Provide the (x, y) coordinate of the cell's center where the given text is located.  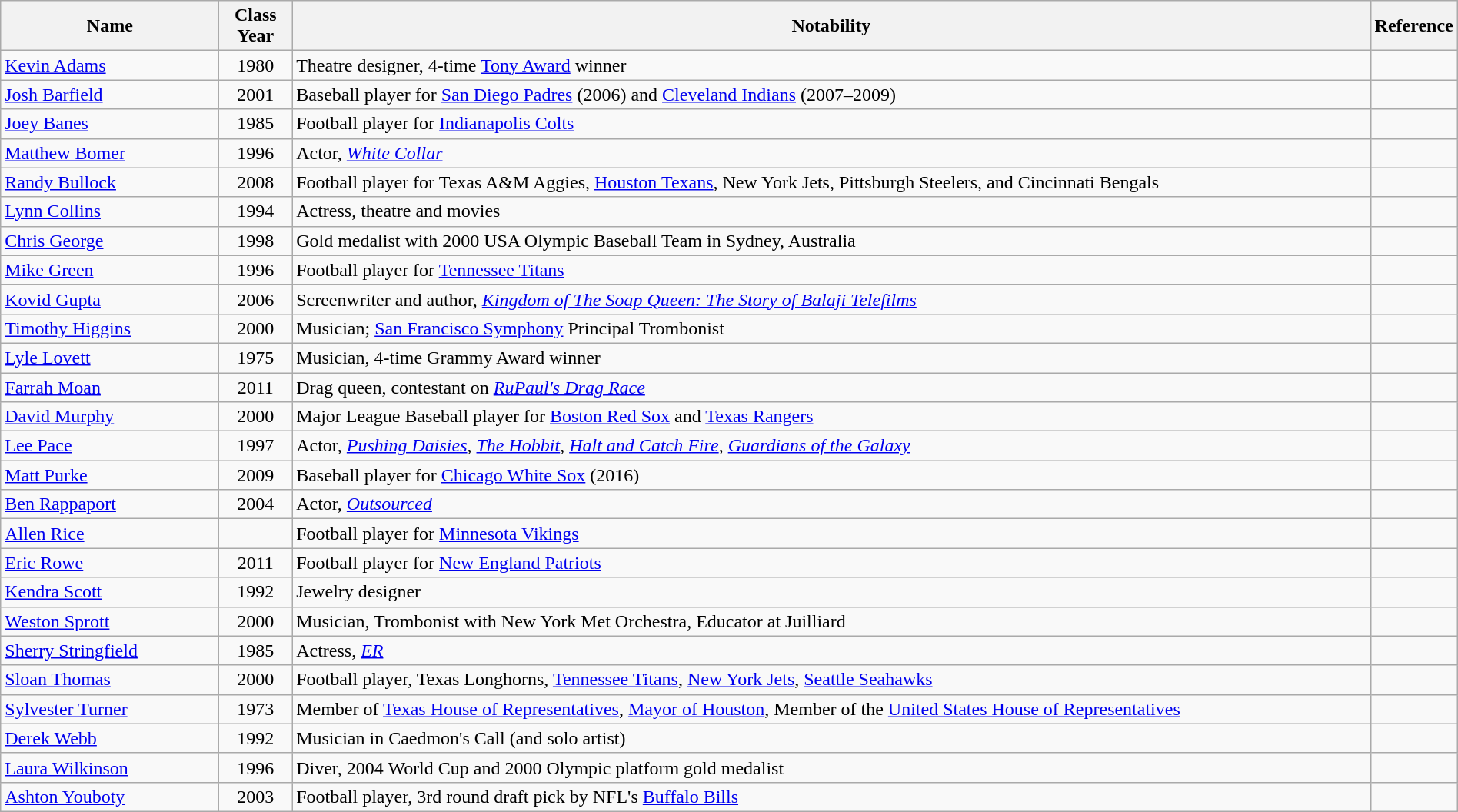
Kevin Adams (110, 65)
1994 (255, 211)
Musician, Trombonist with New York Met Orchestra, Educator at Juilliard (831, 621)
Diver, 2004 World Cup and 2000 Olympic platform gold medalist (831, 767)
Laura Wilkinson (110, 767)
1975 (255, 358)
Lyle Lovett (110, 358)
1997 (255, 446)
2001 (255, 95)
Joey Banes (110, 124)
Football player for Texas A&M Aggies, Houston Texans, New York Jets, Pittsburgh Steelers, and Cincinnati Bengals (831, 182)
Timothy Higgins (110, 328)
2004 (255, 504)
2003 (255, 797)
Football player for Tennessee Titans (831, 270)
1980 (255, 65)
Drag queen, contestant on RuPaul's Drag Race (831, 387)
Football player, 3rd round draft pick by NFL's Buffalo Bills (831, 797)
Member of Texas House of Representatives, Mayor of Houston, Member of the United States House of Representatives (831, 709)
Actress, ER (831, 651)
Eric Rowe (110, 563)
Weston Sprott (110, 621)
Baseball player for Chicago White Sox (2016) (831, 475)
Ben Rappaport (110, 504)
Jewelry designer (831, 592)
2009 (255, 475)
Actor, Outsourced (831, 504)
Theatre designer, 4-time Tony Award winner (831, 65)
1973 (255, 709)
Gold medalist with 2000 USA Olympic Baseball Team in Sydney, Australia (831, 241)
Chris George (110, 241)
Football player for New England Patriots (831, 563)
Reference (1413, 26)
Kovid Gupta (110, 299)
Randy Bullock (110, 182)
Sylvester Turner (110, 709)
David Murphy (110, 417)
Allen Rice (110, 534)
2008 (255, 182)
Matt Purke (110, 475)
Screenwriter and author, Kingdom of The Soap Queen: The Story of Balaji Telefilms (831, 299)
1998 (255, 241)
Actor, White Collar (831, 153)
Musician; San Francisco Symphony Principal Trombonist (831, 328)
Actress, theatre and movies (831, 211)
Football player for Minnesota Vikings (831, 534)
2006 (255, 299)
Josh Barfield (110, 95)
Mike Green (110, 270)
Musician, 4-time Grammy Award winner (831, 358)
Football player for Indianapolis Colts (831, 124)
Farrah Moan (110, 387)
Major League Baseball player for Boston Red Sox and Texas Rangers (831, 417)
Class Year (255, 26)
Actor, Pushing Daisies, The Hobbit, Halt and Catch Fire, Guardians of the Galaxy (831, 446)
Kendra Scott (110, 592)
Derek Webb (110, 738)
Matthew Bomer (110, 153)
Football player, Texas Longhorns, Tennessee Titans, New York Jets, Seattle Seahawks (831, 680)
Ashton Youboty (110, 797)
Notability (831, 26)
Musician in Caedmon's Call (and solo artist) (831, 738)
Lee Pace (110, 446)
Sloan Thomas (110, 680)
Baseball player for San Diego Padres (2006) and Cleveland Indians (2007–2009) (831, 95)
Sherry Stringfield (110, 651)
Name (110, 26)
Lynn Collins (110, 211)
